Provide the (X, Y) coordinate of the cell's center where the given text is located.  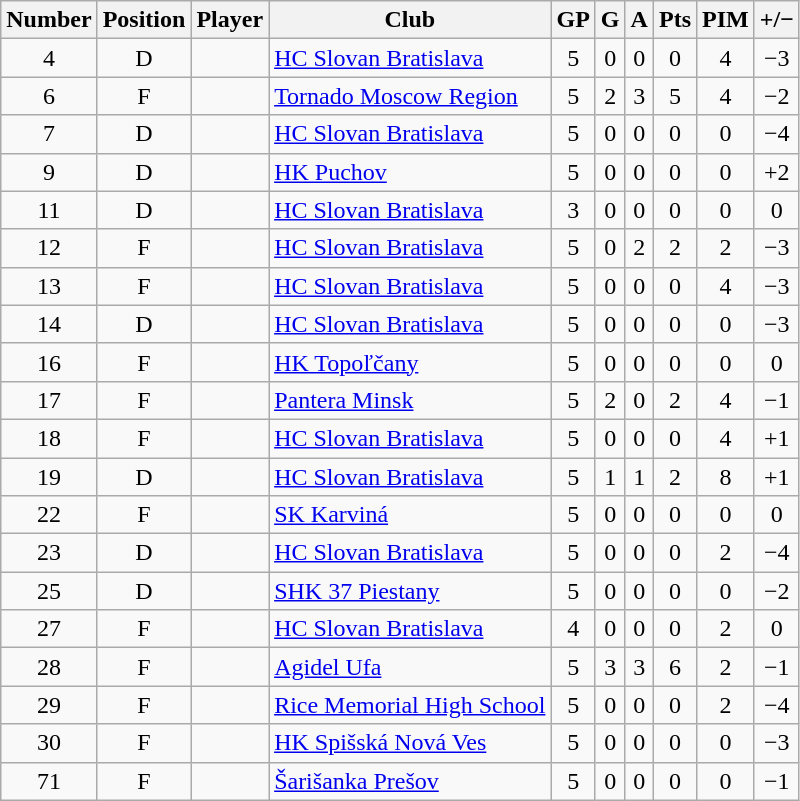
9 (49, 172)
Player (230, 20)
A (639, 20)
Number (49, 20)
8 (726, 477)
SK Karviná (410, 515)
Pantera Minsk (410, 400)
Šarišanka Prešov (410, 781)
19 (49, 477)
28 (49, 667)
G (610, 20)
Rice Memorial High School (410, 705)
13 (49, 286)
HK Puchov (410, 172)
7 (49, 134)
PIM (726, 20)
+2 (776, 172)
23 (49, 553)
GP (573, 20)
12 (49, 248)
71 (49, 781)
25 (49, 591)
Agidel Ufa (410, 667)
SHK 37 Piestany (410, 591)
22 (49, 515)
14 (49, 324)
29 (49, 705)
18 (49, 438)
Position (144, 20)
HK Topoľčany (410, 362)
16 (49, 362)
17 (49, 400)
HK Spišská Nová Ves (410, 743)
Pts (674, 20)
Tornado Moscow Region (410, 96)
11 (49, 210)
+/− (776, 20)
30 (49, 743)
27 (49, 629)
Club (410, 20)
